Pinpoint the cell where the given text exists, returning its [x, y] midpoint coordinate. 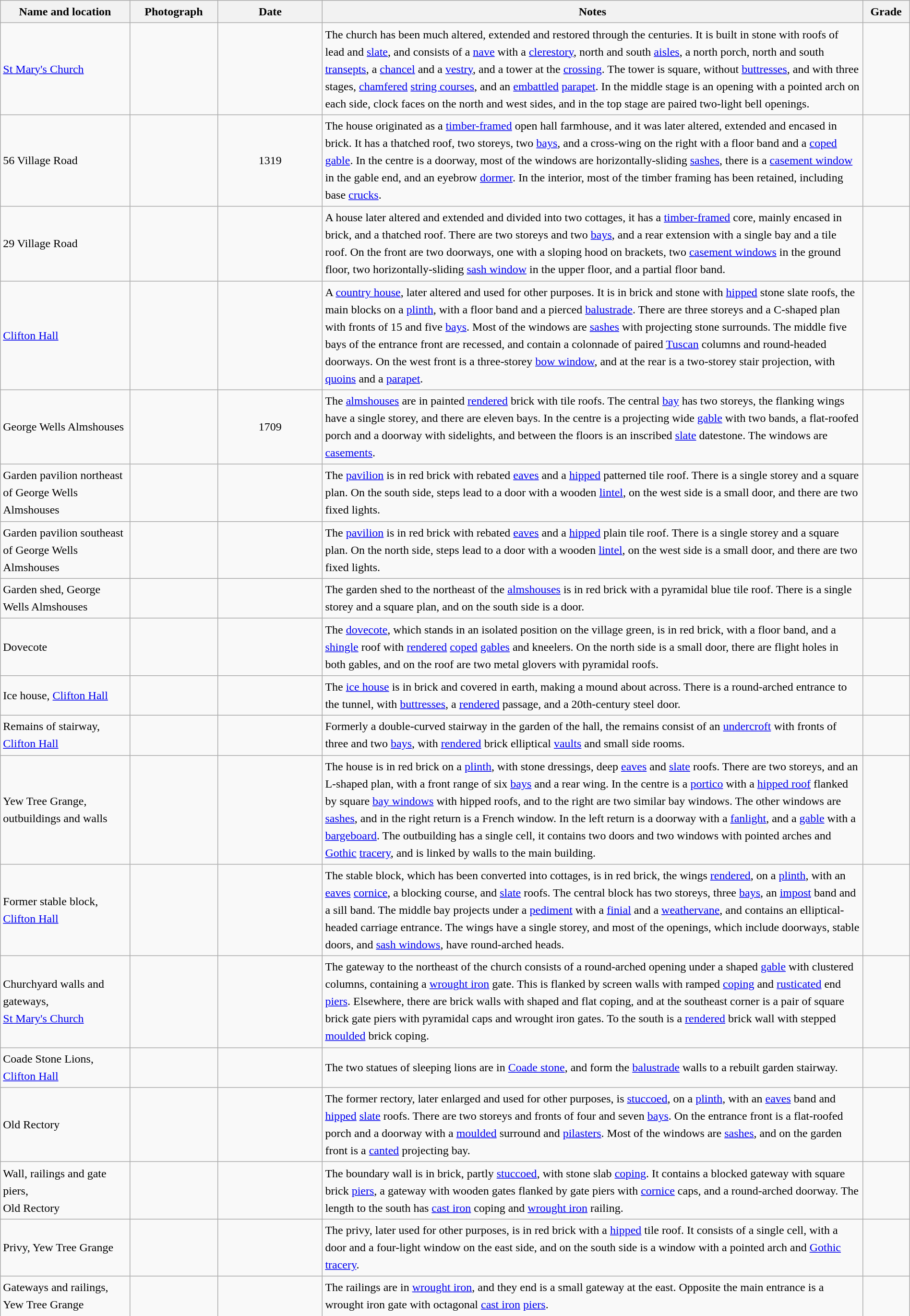
Garden shed, George Wells Almshouses [65, 598]
Garden pavilion southeast of George Wells Almshouses [65, 550]
The two statues of sleeping lions are in Coade stone, and form the balustrade walls to a rebuilt garden stairway. [592, 1067]
1319 [270, 160]
Wall, railings and gate piers,Old Rectory [65, 1190]
Churchyard walls and gateways,St Mary's Church [65, 1002]
Clifton Hall [65, 335]
St Mary's Church [65, 69]
29 Village Road [65, 244]
Old Rectory [65, 1125]
Grade [886, 12]
Coade Stone Lions, Clifton Hall [65, 1067]
Ice house, Clifton Hall [65, 695]
Dovecote [65, 647]
1709 [270, 427]
Yew Tree Grange, outbuildings and walls [65, 810]
Date [270, 12]
56 Village Road [65, 160]
Photograph [174, 12]
Garden pavilion northeast of George Wells Almshouses [65, 492]
Former stable block, Clifton Hall [65, 910]
Remains of stairway, Clifton Hall [65, 735]
Privy, Yew Tree Grange [65, 1248]
Name and location [65, 12]
Gateways and railings,Yew Tree Grange [65, 1296]
Notes [592, 12]
George Wells Almshouses [65, 427]
